From the cell containing the given text, extract its center point as [x, y] coordinate. 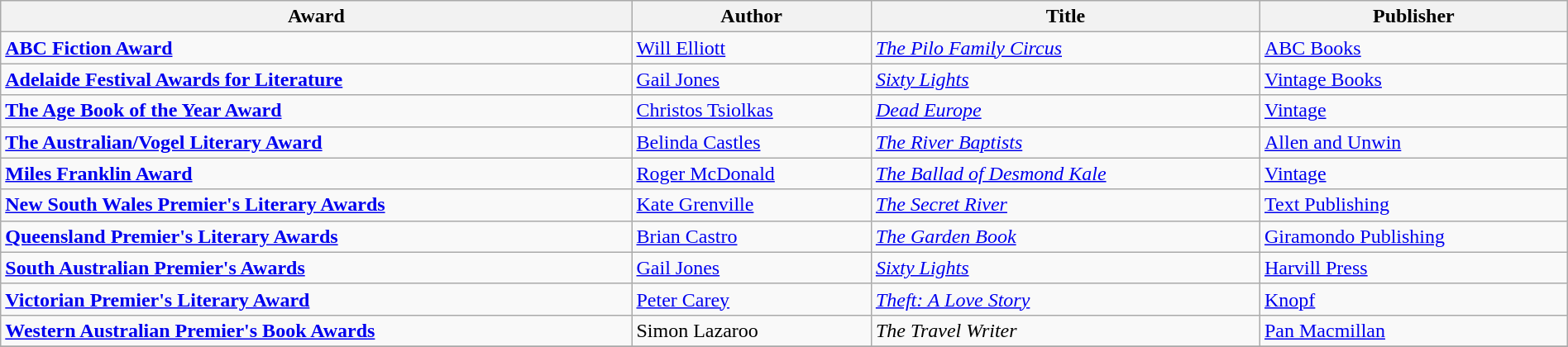
The Age Book of the Year Award [316, 111]
Harvill Press [1413, 268]
Title [1065, 17]
Award [316, 17]
The Australian/Vogel Literary Award [316, 142]
Author [751, 17]
Allen and Unwin [1413, 142]
Miles Franklin Award [316, 173]
The Ballad of Desmond Kale [1065, 173]
Pan Macmillan [1413, 330]
Giramondo Publishing [1413, 236]
ABC Fiction Award [316, 48]
Brian Castro [751, 236]
The River Baptists [1065, 142]
Christos Tsiolkas [751, 111]
Publisher [1413, 17]
Theft: A Love Story [1065, 299]
Will Elliott [751, 48]
The Travel Writer [1065, 330]
ABC Books [1413, 48]
Roger McDonald [751, 173]
Vintage Books [1413, 79]
New South Wales Premier's Literary Awards [316, 205]
Kate Grenville [751, 205]
Western Australian Premier's Book Awards [316, 330]
Belinda Castles [751, 142]
Victorian Premier's Literary Award [316, 299]
Text Publishing [1413, 205]
Simon Lazaroo [751, 330]
The Pilo Family Circus [1065, 48]
Adelaide Festival Awards for Literature [316, 79]
The Secret River [1065, 205]
Knopf [1413, 299]
Peter Carey [751, 299]
South Australian Premier's Awards [316, 268]
Queensland Premier's Literary Awards [316, 236]
Dead Europe [1065, 111]
The Garden Book [1065, 236]
